Extract the (X, Y) coordinate from the center of the cell holding the provided text.  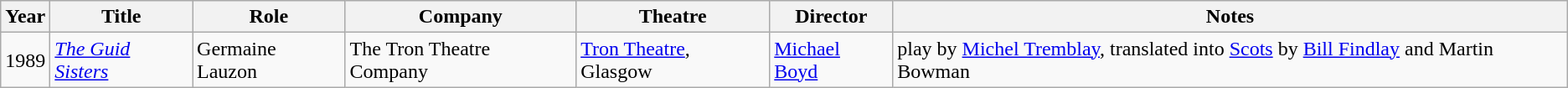
Year (25, 17)
Germaine Lauzon (270, 60)
Role (270, 17)
Theatre (673, 17)
Tron Theatre, Glasgow (673, 60)
1989 (25, 60)
The Guid Sisters (121, 60)
Michael Boyd (831, 60)
play by Michel Tremblay, translated into Scots by Bill Findlay and Martin Bowman (1230, 60)
Title (121, 17)
Director (831, 17)
Company (461, 17)
Notes (1230, 17)
The Tron Theatre Company (461, 60)
